For the text-containing cell, return its midpoint in (x, y) coordinate format. 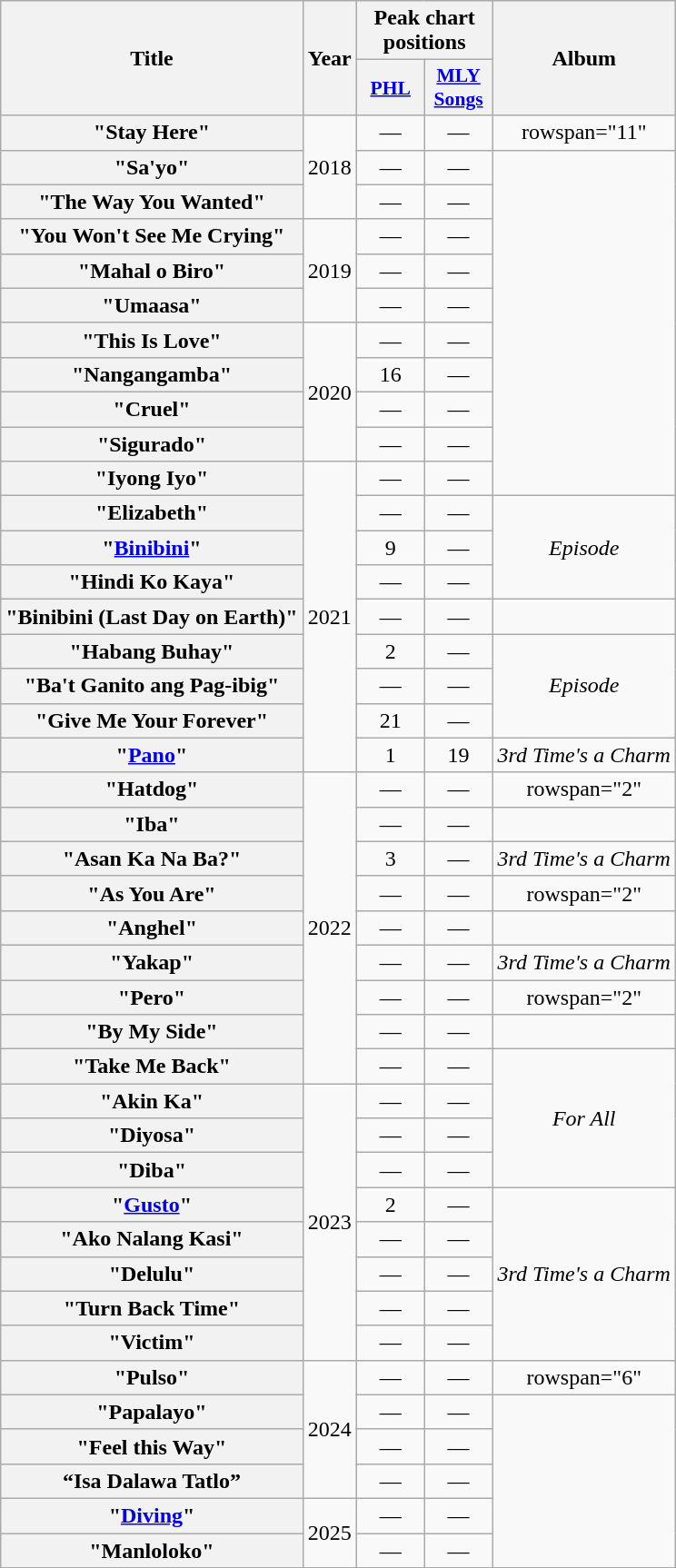
2023 (329, 1222)
MLYSongs (458, 87)
"Pano" (152, 755)
"This Is Love" (152, 340)
"Turn Back Time" (152, 1308)
"Yakap" (152, 962)
"Ako Nalang Kasi" (152, 1239)
"Nangangamba" (152, 374)
1 (391, 755)
rowspan="6" (583, 1377)
19 (458, 755)
"Anghel" (152, 928)
"Sa'yo" (152, 167)
"Asan Ka Na Ba?" (152, 858)
"As You Are" (152, 893)
"Hatdog" (152, 789)
"Diving" (152, 1515)
"Elizabeth" (152, 513)
"Delulu" (152, 1274)
"Iyong Iyo" (152, 479)
"Papalayo" (152, 1412)
"You Won't See Me Crying" (152, 236)
"Hindi Ko Kaya" (152, 582)
"Akin Ka" (152, 1101)
Title (152, 58)
"Diyosa" (152, 1136)
Year (329, 58)
"Umaasa" (152, 305)
16 (391, 374)
"Sigurado" (152, 444)
"Victim" (152, 1343)
2021 (329, 618)
"Pero" (152, 997)
"Ba't Ganito ang Pag-ibig" (152, 686)
"Mahal o Biro" (152, 271)
9 (391, 548)
For All (583, 1118)
"Cruel" (152, 409)
"Habang Buhay" (152, 651)
"Stay Here" (152, 133)
2020 (329, 392)
"Manloloko" (152, 1551)
"Pulso" (152, 1377)
2025 (329, 1533)
2019 (329, 271)
2022 (329, 928)
"Diba" (152, 1170)
"Take Me Back" (152, 1067)
"Give Me Your Forever" (152, 720)
2024 (329, 1429)
2018 (329, 167)
21 (391, 720)
"Binibini" (152, 548)
"Iba" (152, 824)
Album (583, 58)
rowspan="11" (583, 133)
"Gusto" (152, 1205)
Peak chart positions (424, 31)
PHL (391, 87)
3 (391, 858)
"Feel this Way" (152, 1446)
"Binibini (Last Day on Earth)" (152, 617)
"By My Side" (152, 1032)
"The Way You Wanted" (152, 202)
“Isa Dalawa Tatlo” (152, 1481)
